For the text-containing cell, return its midpoint in (x, y) coordinate format. 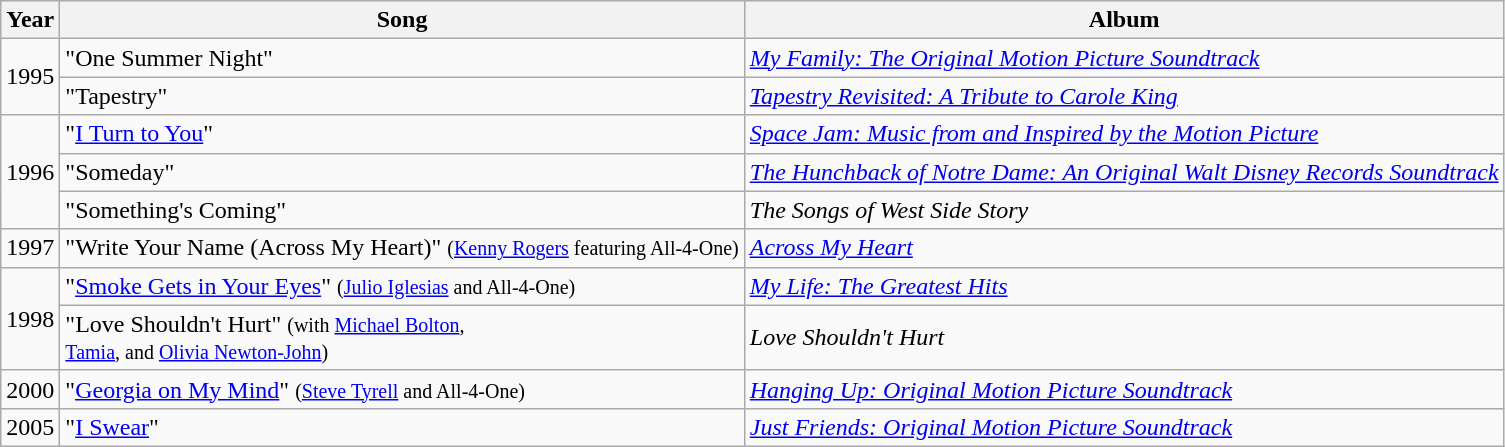
Love Shouldn't Hurt (1124, 338)
"Love Shouldn't Hurt" (with Michael Bolton,Tamia, and Olivia Newton-John) (402, 338)
2005 (30, 427)
"Tapestry" (402, 96)
"Smoke Gets in Your Eyes" (Julio Iglesias and All-4-One) (402, 286)
"One Summer Night" (402, 58)
Just Friends: Original Motion Picture Soundtrack (1124, 427)
1998 (30, 318)
"I Swear" (402, 427)
1995 (30, 77)
"Someday" (402, 172)
The Hunchback of Notre Dame: An Original Walt Disney Records Soundtrack (1124, 172)
The Songs of West Side Story (1124, 210)
"Georgia on My Mind" (Steve Tyrell and All-4-One) (402, 389)
2000 (30, 389)
Tapestry Revisited: A Tribute to Carole King (1124, 96)
"I Turn to You" (402, 134)
Year (30, 20)
Song (402, 20)
1996 (30, 172)
"Something's Coming" (402, 210)
My Life: The Greatest Hits (1124, 286)
My Family: The Original Motion Picture Soundtrack (1124, 58)
"Write Your Name (Across My Heart)" (Kenny Rogers featuring All-4-One) (402, 248)
Hanging Up: Original Motion Picture Soundtrack (1124, 389)
Album (1124, 20)
Space Jam: Music from and Inspired by the Motion Picture (1124, 134)
1997 (30, 248)
Across My Heart (1124, 248)
